Extract the (x, y) coordinate from the center of the cell holding the provided text.  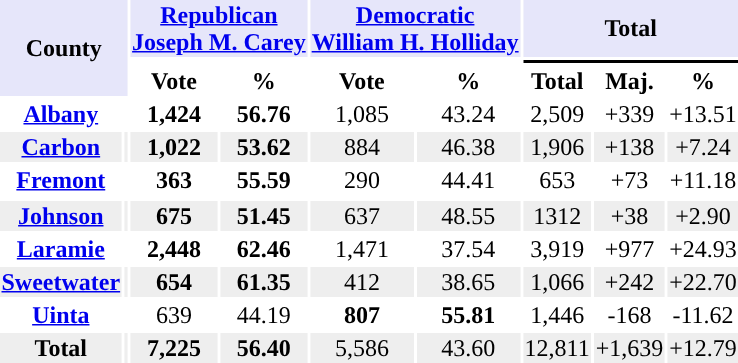
44.19 (264, 315)
Maj. (630, 81)
654 (174, 282)
+138 (630, 147)
48.55 (468, 216)
+1,639 (630, 348)
43.60 (468, 348)
51.45 (264, 216)
46.38 (468, 147)
2,509 (557, 114)
2,448 (174, 249)
1,906 (557, 147)
675 (174, 216)
Uinta (61, 315)
+977 (630, 249)
+242 (630, 282)
1,471 (362, 249)
639 (174, 315)
1,424 (174, 114)
38.65 (468, 282)
43.24 (468, 114)
+339 (630, 114)
+73 (630, 180)
1312 (557, 216)
Johnson (61, 216)
807 (362, 315)
62.46 (264, 249)
56.76 (264, 114)
61.35 (264, 282)
+38 (630, 216)
-168 (630, 315)
DemocraticWilliam H. Holliday (415, 28)
884 (362, 147)
1,066 (557, 282)
290 (362, 180)
Sweetwater (61, 282)
7,225 (174, 348)
653 (557, 180)
County (64, 48)
637 (362, 216)
Laramie (61, 249)
12,811 (557, 348)
Albany (61, 114)
412 (362, 282)
363 (174, 180)
37.54 (468, 249)
55.59 (264, 180)
1,446 (557, 315)
56.40 (264, 348)
Fremont (61, 180)
55.81 (468, 315)
1,022 (174, 147)
RepublicanJoseph M. Carey (220, 28)
53.62 (264, 147)
1,085 (362, 114)
5,586 (362, 348)
Carbon (61, 147)
44.41 (468, 180)
3,919 (557, 249)
